Locate the cell with the specified text and output its [X, Y] center coordinate. 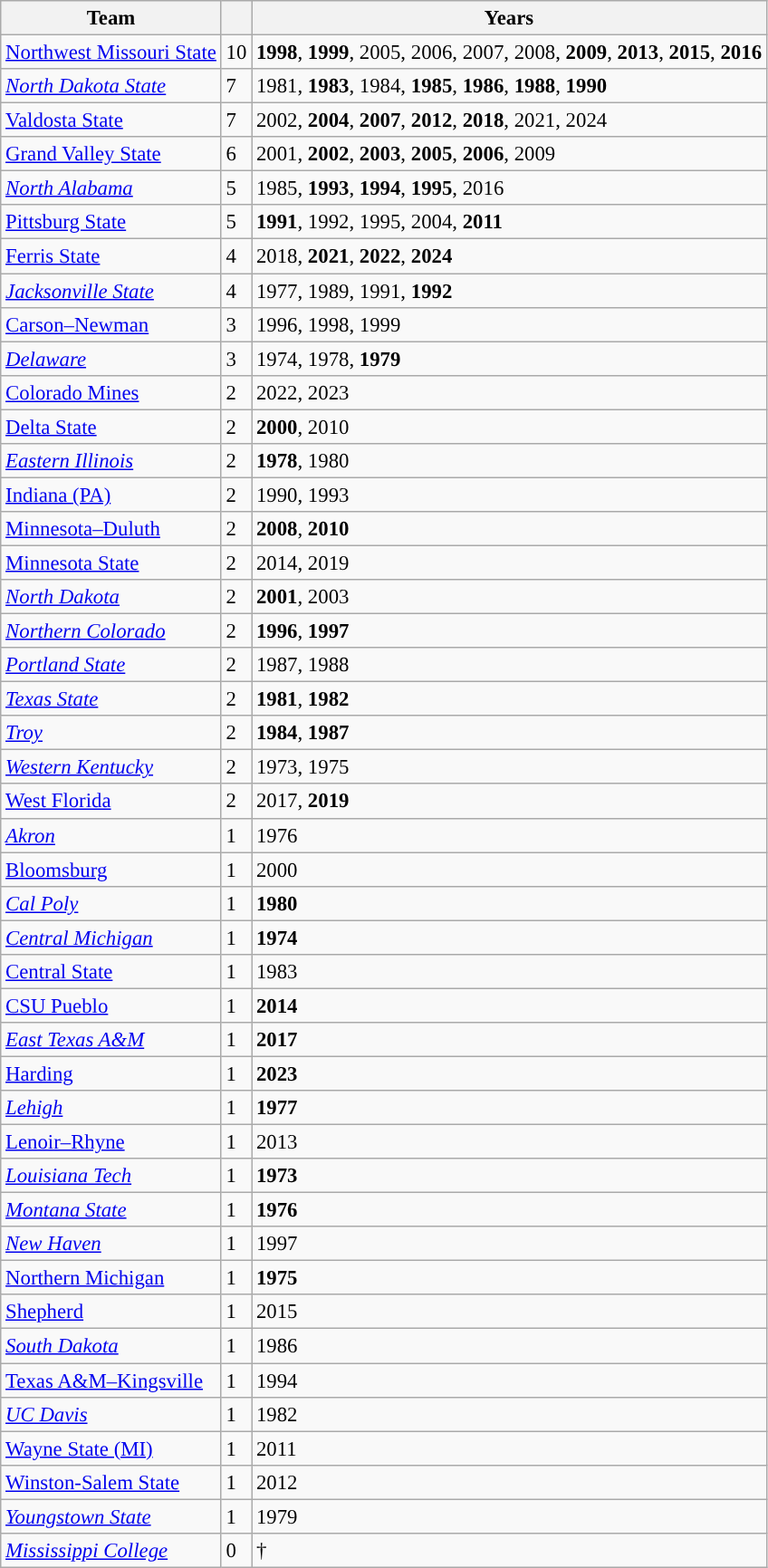
1982 [509, 1414]
1975 [509, 1278]
South Dakota [110, 1346]
2013 [509, 1142]
1986 [509, 1346]
1983 [509, 972]
1977, 1989, 1991, 1992 [509, 291]
1981, 1983, 1984, 1985, 1986, 1988, 1990 [509, 86]
Portland State [110, 665]
2014 [509, 1005]
Jacksonville State [110, 291]
Team [110, 18]
Montana State [110, 1210]
2014, 2019 [509, 563]
10 [235, 53]
Texas State [110, 699]
1997 [509, 1244]
North Dakota [110, 597]
Pittsburg State [110, 222]
2011 [509, 1448]
2017, 2019 [509, 802]
Minnesota–Duluth [110, 529]
1996, 1997 [509, 631]
1987, 1988 [509, 665]
1974 [509, 938]
2022, 2023 [509, 392]
1973 [509, 1176]
Valdosta State [110, 120]
1994 [509, 1380]
2015 [509, 1313]
† [509, 1551]
Indiana (PA) [110, 495]
Cal Poly [110, 903]
West Florida [110, 802]
North Dakota State [110, 86]
Lenoir–Rhyne [110, 1142]
1977 [509, 1108]
Youngstown State [110, 1516]
2017 [509, 1040]
Delta State [110, 427]
1979 [509, 1516]
CSU Pueblo [110, 1005]
Wayne State (MI) [110, 1448]
UC Davis [110, 1414]
Bloomsburg [110, 870]
East Texas A&M [110, 1040]
Northern Michigan [110, 1278]
Louisiana Tech [110, 1176]
Central State [110, 972]
2023 [509, 1073]
2018, 2021, 2022, 2024 [509, 256]
Years [509, 18]
2000, 2010 [509, 427]
2001, 2002, 2003, 2005, 2006, 2009 [509, 154]
Eastern Illinois [110, 461]
1990, 1993 [509, 495]
Texas A&M–Kingsville [110, 1380]
Minnesota State [110, 563]
Colorado Mines [110, 392]
6 [235, 154]
Grand Valley State [110, 154]
Delaware [110, 359]
Northern Colorado [110, 631]
North Alabama [110, 188]
1991, 1992, 1995, 2004, 2011 [509, 222]
Shepherd [110, 1313]
2001, 2003 [509, 597]
New Haven [110, 1244]
Akron [110, 835]
Central Michigan [110, 938]
1984, 1987 [509, 733]
1974, 1978, 1979 [509, 359]
1985, 1993, 1994, 1995, 2016 [509, 188]
Harding [110, 1073]
1981, 1982 [509, 699]
0 [235, 1551]
Troy [110, 733]
Ferris State [110, 256]
1973, 1975 [509, 767]
2000 [509, 870]
1980 [509, 903]
Western Kentucky [110, 767]
Lehigh [110, 1108]
2012 [509, 1482]
1978, 1980 [509, 461]
1996, 1998, 1999 [509, 324]
1998, 1999, 2005, 2006, 2007, 2008, 2009, 2013, 2015, 2016 [509, 53]
2008, 2010 [509, 529]
2002, 2004, 2007, 2012, 2018, 2021, 2024 [509, 120]
Mississippi College [110, 1551]
Northwest Missouri State [110, 53]
Winston-Salem State [110, 1482]
Carson–Newman [110, 324]
